Scan for the cell matching the given text and deliver its [x, y] coordinate at center. 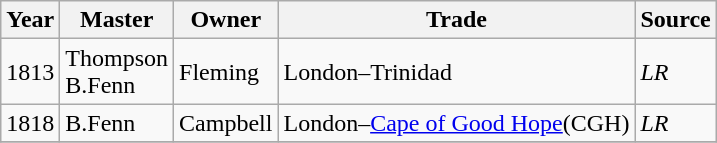
ThompsonB.Fenn [117, 72]
1813 [30, 72]
Year [30, 20]
Campbell [226, 123]
1818 [30, 123]
B.Fenn [117, 123]
London–Trinidad [456, 72]
Master [117, 20]
Owner [226, 20]
London–Cape of Good Hope(CGH) [456, 123]
Trade [456, 20]
Source [676, 20]
Fleming [226, 72]
